Determine the (x, y) coordinate at the center of the cell enclosing the given text.  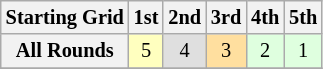
All Rounds (65, 51)
5th (303, 17)
3rd (226, 17)
2 (265, 51)
1st (146, 17)
3 (226, 51)
2nd (184, 17)
4 (184, 51)
5 (146, 51)
4th (265, 17)
Starting Grid (65, 17)
1 (303, 51)
